Find where the given text appears and provide that cell's center as (X, Y) coordinate. 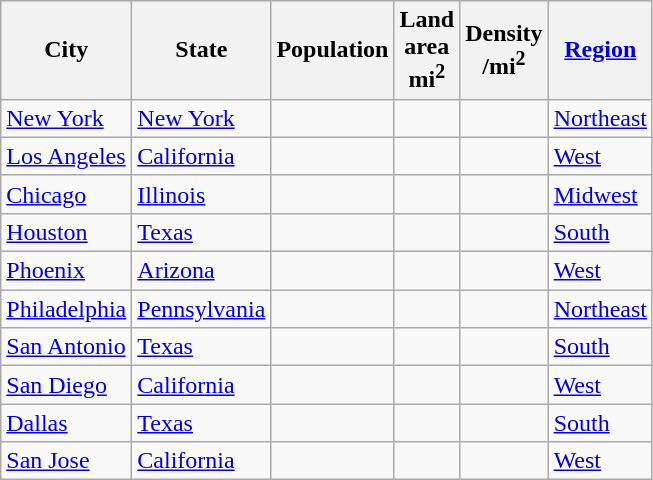
Density/mi2 (504, 50)
San Antonio (66, 347)
Philadelphia (66, 309)
Arizona (202, 271)
Chicago (66, 194)
State (202, 50)
Dallas (66, 423)
Population (332, 50)
San Diego (66, 385)
Midwest (600, 194)
Landareami2 (427, 50)
Pennsylvania (202, 309)
San Jose (66, 461)
Illinois (202, 194)
Phoenix (66, 271)
Region (600, 50)
Los Angeles (66, 156)
City (66, 50)
Houston (66, 232)
